Return (X, Y) of the center of cell containing provided text 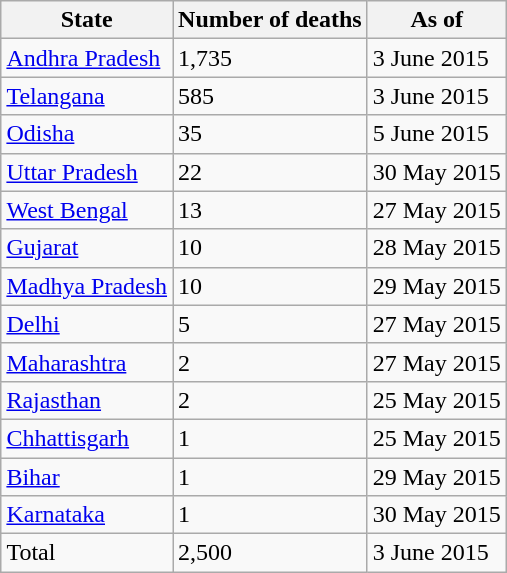
5 June 2015 (436, 134)
Uttar Pradesh (87, 172)
35 (270, 134)
Maharashtra (87, 362)
585 (270, 96)
Total (87, 553)
Gujarat (87, 248)
As of (436, 20)
2,500 (270, 553)
1,735 (270, 58)
Delhi (87, 324)
5 (270, 324)
28 May 2015 (436, 248)
Chhattisgarh (87, 438)
Rajasthan (87, 400)
22 (270, 172)
13 (270, 210)
Karnataka (87, 515)
Andhra Pradesh (87, 58)
Madhya Pradesh (87, 286)
Number of deaths (270, 20)
Telangana (87, 96)
West Bengal (87, 210)
State (87, 20)
Bihar (87, 477)
Odisha (87, 134)
